Return the (x, y) coordinate for the center point of the cell that contains the specified text.  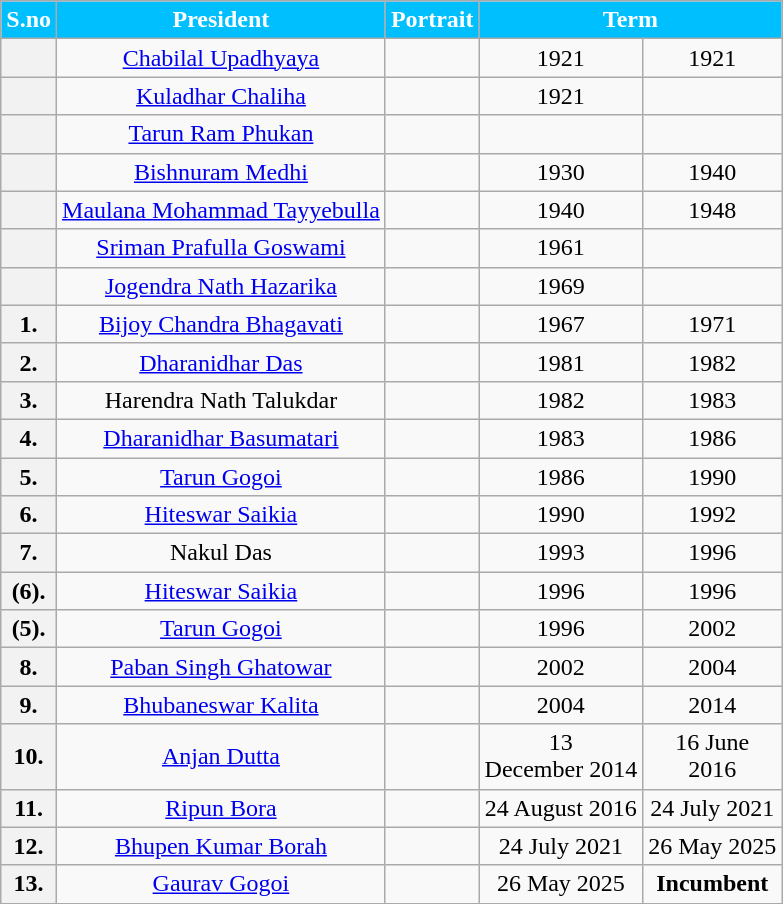
3. (29, 400)
9. (29, 705)
16 June2016 (712, 756)
1. (29, 324)
Sriman Prafulla Goswami (222, 248)
1930 (561, 172)
Bhupen Kumar Borah (222, 846)
8. (29, 667)
Incumbent (712, 884)
Term (630, 20)
Maulana Mohammad Tayyebulla (222, 210)
(5). (29, 629)
S.no (29, 20)
Dharanidhar Basumatari (222, 438)
Bhubaneswar Kalita (222, 705)
Nakul Das (222, 553)
11. (29, 808)
Paban Singh Ghatowar (222, 667)
7. (29, 553)
Anjan Dutta (222, 756)
13December 2014 (561, 756)
Chabilal Upadhyaya (222, 58)
24 August 2016 (561, 808)
1948 (712, 210)
(6). (29, 591)
1969 (561, 286)
1967 (561, 324)
1961 (561, 248)
Bishnuram Medhi (222, 172)
Jogendra Nath Hazarika (222, 286)
Portrait (432, 20)
Bijoy Chandra Bhagavati (222, 324)
1971 (712, 324)
1981 (561, 362)
Dharanidhar Das (222, 362)
Tarun Ram Phukan (222, 134)
6. (29, 515)
Ripun Bora (222, 808)
2014 (712, 705)
1993 (561, 553)
12. (29, 846)
Harendra Nath Talukdar (222, 400)
1992 (712, 515)
13. (29, 884)
Gaurav Gogoi (222, 884)
President (222, 20)
4. (29, 438)
10. (29, 756)
2. (29, 362)
Kuladhar Chaliha (222, 96)
5. (29, 477)
